For the text-containing cell, return its midpoint in [X, Y] coordinate format. 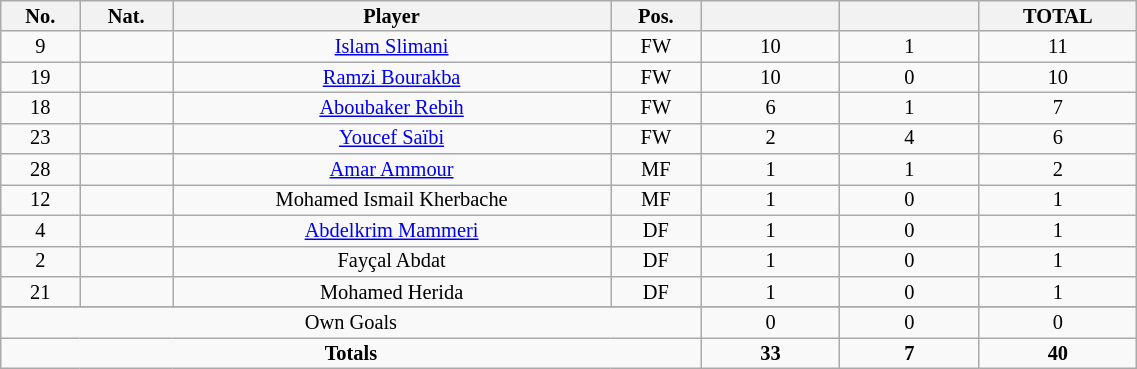
Mohamed Ismail Kherbache [392, 200]
18 [40, 108]
Own Goals [351, 322]
Player [392, 16]
28 [40, 170]
Mohamed Herida [392, 292]
Abdelkrim Mammeri [392, 230]
21 [40, 292]
Amar Ammour [392, 170]
Fayçal Abdat [392, 262]
9 [40, 46]
TOTAL [1058, 16]
No. [40, 16]
Pos. [656, 16]
19 [40, 78]
11 [1058, 46]
23 [40, 138]
40 [1058, 354]
Youcef Saïbi [392, 138]
Ramzi Bourakba [392, 78]
12 [40, 200]
Nat. [126, 16]
Islam Slimani [392, 46]
Totals [351, 354]
33 [770, 354]
Aboubaker Rebih [392, 108]
